Output the [x, y] coordinate of the center of the cell containing the given text.  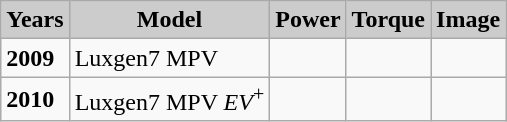
Image [468, 20]
Power [308, 20]
2010 [35, 100]
Luxgen7 MPV EV+ [170, 100]
Model [170, 20]
Luxgen7 MPV [170, 58]
Years [35, 20]
Torque [388, 20]
2009 [35, 58]
